For the text-containing cell, return its midpoint in (X, Y) coordinate format. 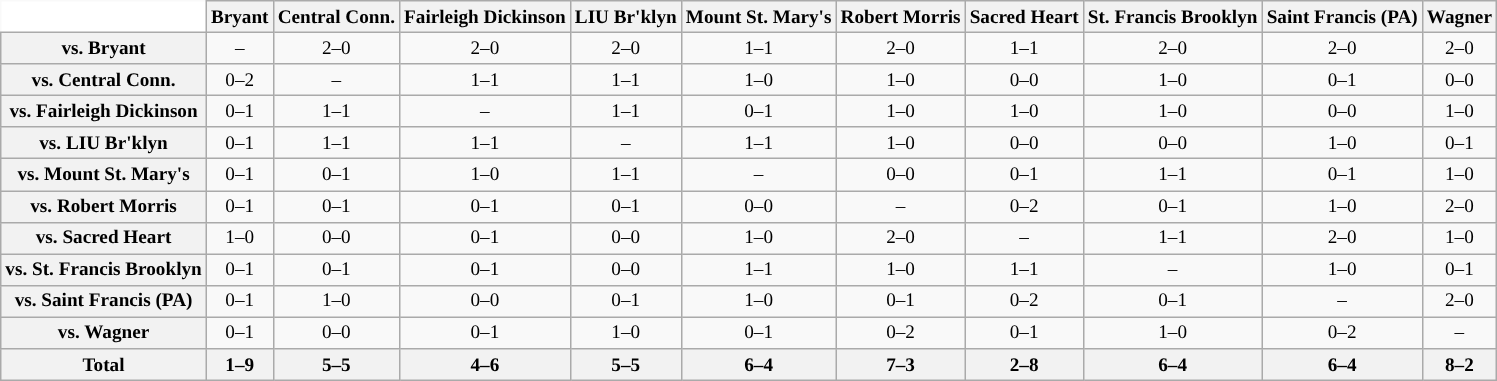
Sacred Heart (1024, 17)
Wagner (1459, 17)
vs. Wagner (104, 333)
Total (104, 365)
8–2 (1459, 365)
vs. St. Francis Brooklyn (104, 270)
St. Francis Brooklyn (1172, 17)
1–9 (240, 365)
Bryant (240, 17)
2–8 (1024, 365)
Robert Morris (900, 17)
vs. Fairleigh Dickinson (104, 111)
Saint Francis (PA) (1342, 17)
vs. Robert Morris (104, 206)
Mount St. Mary's (758, 17)
4–6 (486, 365)
7–3 (900, 365)
vs. Saint Francis (PA) (104, 301)
vs. Sacred Heart (104, 238)
vs. Mount St. Mary's (104, 175)
vs. Bryant (104, 48)
Fairleigh Dickinson (486, 17)
vs. LIU Br'klyn (104, 143)
LIU Br'klyn (626, 17)
vs. Central Conn. (104, 80)
Central Conn. (336, 17)
